Determine the [X, Y] coordinate at the center of the cell enclosing the given text.  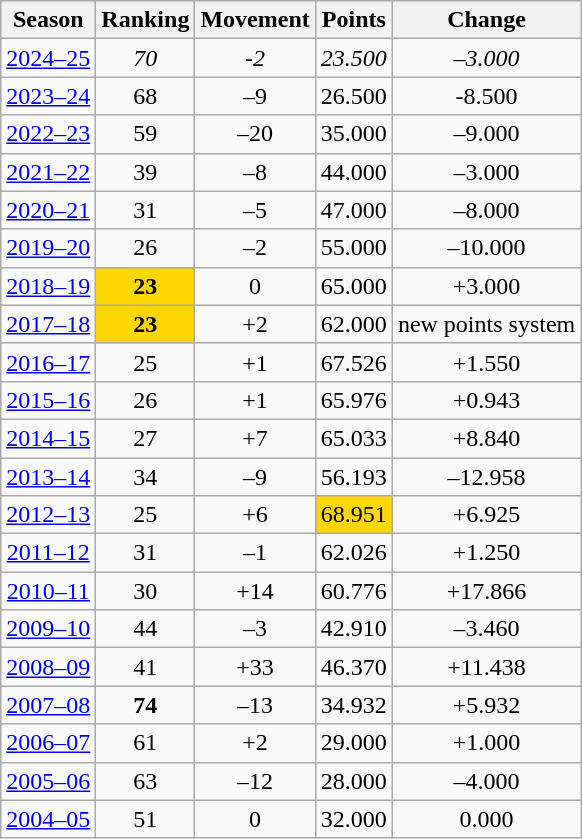
68.951 [354, 515]
55.000 [354, 248]
61 [146, 743]
34 [146, 477]
2012–13 [48, 515]
62.026 [354, 553]
–2 [255, 248]
2015–16 [48, 400]
30 [146, 591]
2024–25 [48, 58]
+1.250 [486, 553]
2019–20 [48, 248]
2005–06 [48, 781]
47.000 [354, 210]
–12.958 [486, 477]
-8.500 [486, 96]
–20 [255, 134]
–10.000 [486, 248]
2004–05 [48, 819]
62.000 [354, 324]
70 [146, 58]
+7 [255, 438]
Ranking [146, 20]
–12 [255, 781]
2008–09 [48, 667]
26.500 [354, 96]
2011–12 [48, 553]
Points [354, 20]
32.000 [354, 819]
–8.000 [486, 210]
+1.000 [486, 743]
39 [146, 172]
44.000 [354, 172]
0.000 [486, 819]
–3 [255, 629]
2022–23 [48, 134]
46.370 [354, 667]
29.000 [354, 743]
–5 [255, 210]
2013–14 [48, 477]
+0.943 [486, 400]
23.500 [354, 58]
60.776 [354, 591]
2009–10 [48, 629]
+6 [255, 515]
2020–21 [48, 210]
2021–22 [48, 172]
34.932 [354, 705]
Movement [255, 20]
+33 [255, 667]
–1 [255, 553]
56.193 [354, 477]
2018–19 [48, 286]
–13 [255, 705]
–9.000 [486, 134]
new points system [486, 324]
27 [146, 438]
42.910 [354, 629]
2017–18 [48, 324]
41 [146, 667]
74 [146, 705]
+8.840 [486, 438]
+5.932 [486, 705]
67.526 [354, 362]
2010–11 [48, 591]
2023–24 [48, 96]
+11.438 [486, 667]
+17.866 [486, 591]
65.033 [354, 438]
63 [146, 781]
2006–07 [48, 743]
+6.925 [486, 515]
2014–15 [48, 438]
59 [146, 134]
Change [486, 20]
28.000 [354, 781]
–8 [255, 172]
51 [146, 819]
–3.460 [486, 629]
68 [146, 96]
+1.550 [486, 362]
2016–17 [48, 362]
65.976 [354, 400]
2007–08 [48, 705]
65.000 [354, 286]
+3.000 [486, 286]
-2 [255, 58]
35.000 [354, 134]
+14 [255, 591]
–4.000 [486, 781]
44 [146, 629]
Season [48, 20]
